Provide the (X, Y) coordinate of the cell's center where the given text is located.  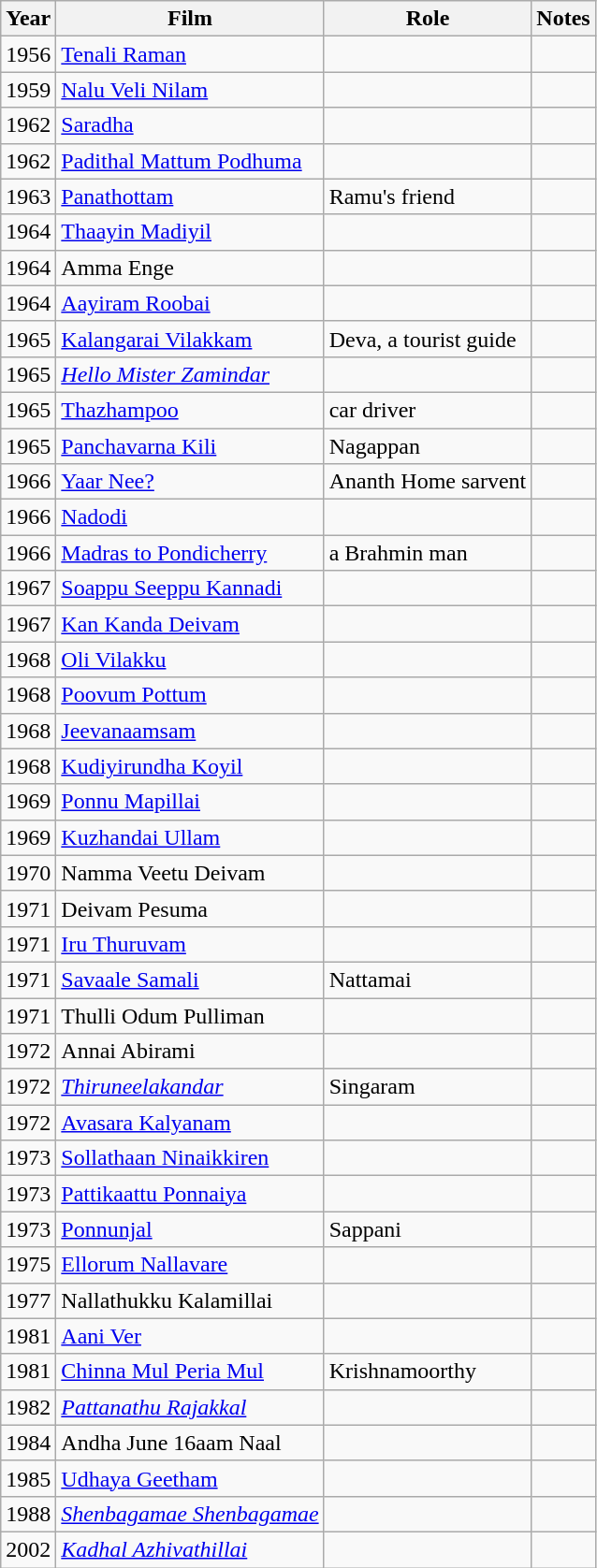
Avasara Kalyanam (190, 1123)
1956 (28, 54)
Kadhal Azhivathillai (190, 1549)
Kudiyirundha Koyil (190, 766)
2002 (28, 1549)
Yaar Nee? (190, 482)
Year (28, 19)
Ramu's friend (428, 196)
Thazhampoo (190, 410)
Kalangarai Vilakkam (190, 339)
Namma Veetu Deivam (190, 873)
Amma Enge (190, 268)
1977 (28, 1300)
Chinna Mul Peria Mul (190, 1372)
Nagappan (428, 446)
Role (428, 19)
Ponnu Mapillai (190, 802)
Ponnunjal (190, 1229)
Andha June 16aam Naal (190, 1443)
Pattanathu Rajakkal (190, 1407)
Nallathukku Kalamillai (190, 1300)
Iru Thuruvam (190, 944)
1963 (28, 196)
1985 (28, 1478)
Soappu Seeppu Kannadi (190, 588)
Aani Ver (190, 1336)
Nalu Veli Nilam (190, 90)
Hello Mister Zamindar (190, 374)
a Brahmin man (428, 553)
Shenbagamae Shenbagamae (190, 1514)
Pattikaattu Ponnaiya (190, 1194)
Nattamai (428, 980)
Udhaya Geetham (190, 1478)
1982 (28, 1407)
Deva, a tourist guide (428, 339)
1959 (28, 90)
car driver (428, 410)
Panathottam (190, 196)
Kuzhandai Ullam (190, 837)
Krishnamoorthy (428, 1372)
Ellorum Nallavare (190, 1265)
Savaale Samali (190, 980)
Singaram (428, 1087)
Ananth Home sarvent (428, 482)
Thiruneelakandar (190, 1087)
Tenali Raman (190, 54)
Annai Abirami (190, 1052)
Nadodi (190, 517)
Saradha (190, 125)
Deivam Pesuma (190, 908)
Aayiram Roobai (190, 303)
Film (190, 19)
Oli Vilakku (190, 660)
Sappani (428, 1229)
1988 (28, 1514)
Notes (563, 19)
Thulli Odum Pulliman (190, 1015)
1970 (28, 873)
Panchavarna Kili (190, 446)
1975 (28, 1265)
Thaayin Madiyil (190, 232)
1984 (28, 1443)
Madras to Pondicherry (190, 553)
Jeevanaamsam (190, 731)
Sollathaan Ninaikkiren (190, 1158)
Padithal Mattum Podhuma (190, 161)
Poovum Pottum (190, 695)
Kan Kanda Deivam (190, 624)
